Pinpoint the cell where the given text exists, returning its (x, y) midpoint coordinate. 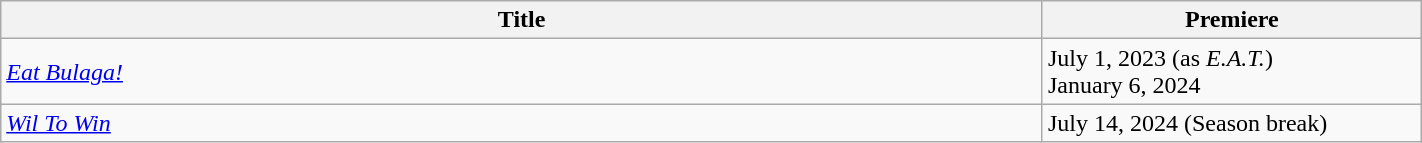
July 14, 2024 (Season break) (1232, 123)
Eat Bulaga! (522, 72)
July 1, 2023 (as E.A.T.)January 6, 2024 (1232, 72)
Wil To Win (522, 123)
Premiere (1232, 20)
Title (522, 20)
